Detect which cell encompasses the target text, then output its [x, y] center coordinate. 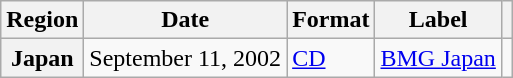
Date [186, 20]
Region [42, 20]
September 11, 2002 [186, 58]
BMG Japan [438, 58]
Label [438, 20]
Japan [42, 58]
CD [331, 58]
Format [331, 20]
